Scan for the cell matching the given text and deliver its (X, Y) coordinate at center. 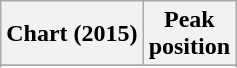
Peakposition (189, 34)
Chart (2015) (72, 34)
